Return [x, y] of the center of cell containing provided text 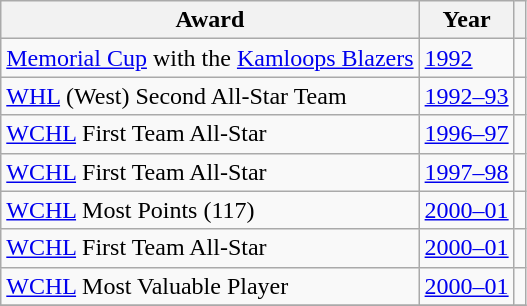
WCHL Most Valuable Player [210, 286]
Memorial Cup with the Kamloops Blazers [210, 58]
1992–93 [466, 96]
Award [210, 20]
WCHL Most Points (117) [210, 210]
1997–98 [466, 172]
1996–97 [466, 134]
1992 [466, 58]
Year [466, 20]
WHL (West) Second All-Star Team [210, 96]
